Scan for the cell matching the given text and deliver its (x, y) coordinate at center. 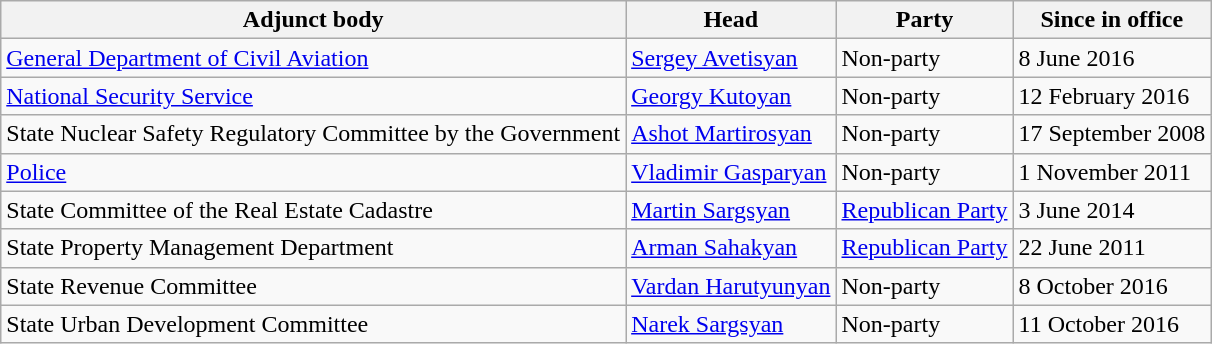
State Revenue Committee (314, 286)
Arman Sahakyan (731, 248)
11 October 2016 (1112, 324)
National Security Service (314, 96)
Narek Sargsyan (731, 324)
Georgy Kutoyan (731, 96)
Martin Sargsyan (731, 210)
22 June 2011 (1112, 248)
Vardan Harutyunyan (731, 286)
State Property Management Department (314, 248)
Adjunct body (314, 20)
8 June 2016 (1112, 58)
Police (314, 172)
State Nuclear Safety Regulatory Committee by the Government (314, 134)
Sergey Avetisyan (731, 58)
Ashot Martirosyan (731, 134)
17 September 2008 (1112, 134)
Since in office (1112, 20)
3 June 2014 (1112, 210)
12 February 2016 (1112, 96)
State Committee of the Real Estate Cadastre (314, 210)
8 October 2016 (1112, 286)
General Department of Civil Aviation (314, 58)
State Urban Development Committee (314, 324)
Head (731, 20)
1 November 2011 (1112, 172)
Vladimir Gasparyan (731, 172)
Party (924, 20)
